Extract the (X, Y) coordinate from the center of the cell holding the provided text.  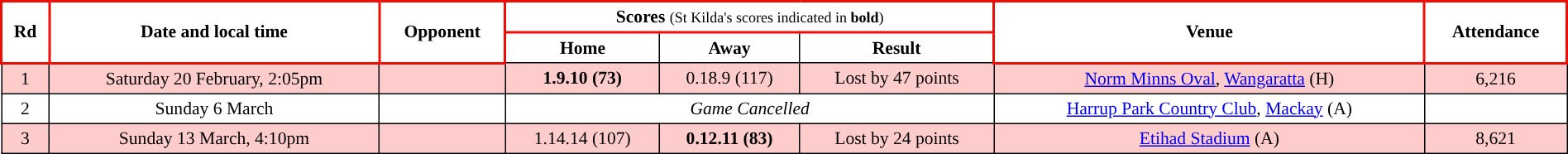
Result (896, 48)
Rd (26, 32)
Norm Minns Oval, Wangaratta (H) (1209, 78)
1.9.10 (73) (582, 78)
3 (26, 137)
1 (26, 78)
1.14.14 (107) (582, 137)
Home (582, 48)
Sunday 6 March (213, 108)
Harrup Park Country Club, Mackay (A) (1209, 108)
Venue (1209, 32)
Lost by 24 points (896, 137)
Away (729, 48)
6,216 (1496, 78)
Lost by 47 points (896, 78)
2 (26, 108)
Game Cancelled (749, 108)
Date and local time (213, 32)
Attendance (1496, 32)
Scores (St Kilda's scores indicated in bold) (749, 17)
Saturday 20 February, 2:05pm (213, 78)
Etihad Stadium (A) (1209, 137)
0.18.9 (117) (729, 78)
0.12.11 (83) (729, 137)
Sunday 13 March, 4:10pm (213, 137)
8,621 (1496, 137)
Opponent (442, 32)
